Return the [x, y] coordinate for the center point of the cell that contains the specified text.  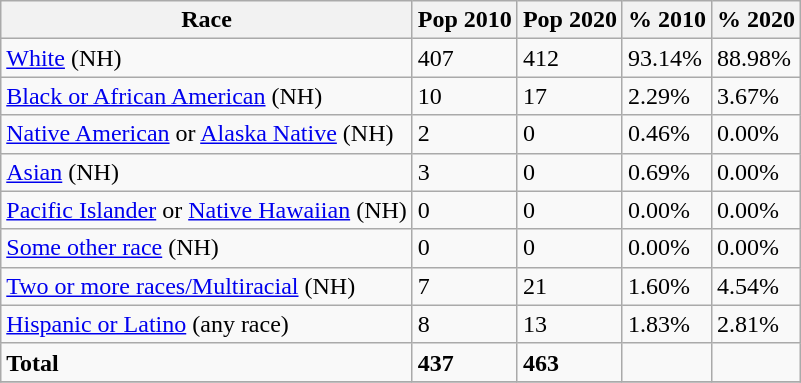
Hispanic or Latino (any race) [207, 324]
Pacific Islander or Native Hawaiian (NH) [207, 210]
10 [464, 96]
93.14% [666, 58]
0.69% [666, 172]
13 [570, 324]
1.60% [666, 286]
Race [207, 20]
412 [570, 58]
Pop 2020 [570, 20]
White (NH) [207, 58]
407 [464, 58]
7 [464, 286]
% 2020 [756, 20]
1.83% [666, 324]
Some other race (NH) [207, 248]
Pop 2010 [464, 20]
Total [207, 362]
3.67% [756, 96]
88.98% [756, 58]
% 2010 [666, 20]
Two or more races/Multiracial (NH) [207, 286]
21 [570, 286]
463 [570, 362]
2.29% [666, 96]
Asian (NH) [207, 172]
3 [464, 172]
2 [464, 134]
17 [570, 96]
0.46% [666, 134]
4.54% [756, 286]
2.81% [756, 324]
437 [464, 362]
Native American or Alaska Native (NH) [207, 134]
Black or African American (NH) [207, 96]
8 [464, 324]
